Find where the given text appears and provide that cell's center as (x, y) coordinate. 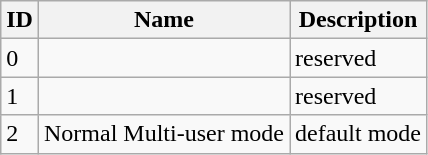
0 (20, 58)
default mode (358, 134)
1 (20, 96)
Normal Multi-user mode (164, 134)
ID (20, 20)
Name (164, 20)
Description (358, 20)
2 (20, 134)
